Determine the [x, y] coordinate at the center of the cell enclosing the given text.  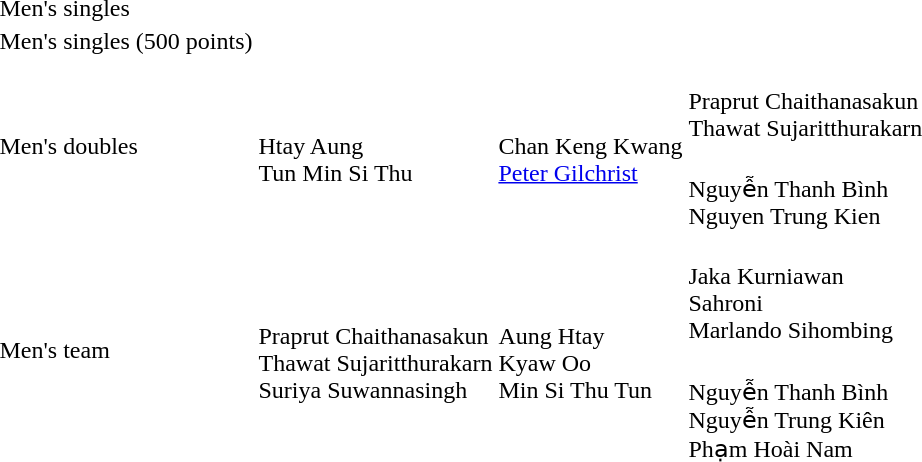
Htay AungTun Min Si Thu [376, 145]
Chan Keng KwangPeter Gilchrist [590, 145]
